Output the [x, y] coordinate of the center of the cell containing the given text.  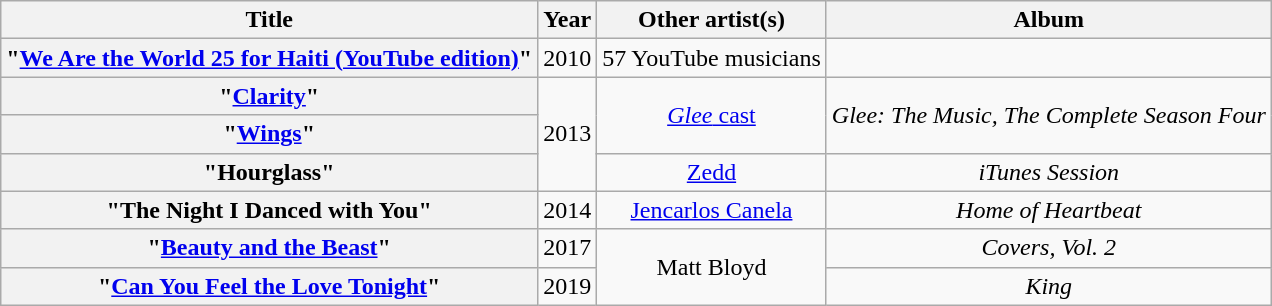
2010 [568, 58]
"Wings" [270, 134]
Covers, Vol. 2 [1048, 248]
2014 [568, 210]
King [1048, 286]
Year [568, 20]
Jencarlos Canela [712, 210]
"Beauty and the Beast" [270, 248]
"Hourglass" [270, 172]
"We Are the World 25 for Haiti (YouTube edition)" [270, 58]
2017 [568, 248]
"Can You Feel the Love Tonight" [270, 286]
Home of Heartbeat [1048, 210]
Matt Bloyd [712, 267]
Album [1048, 20]
Glee cast [712, 115]
Other artist(s) [712, 20]
57 YouTube musicians [712, 58]
Glee: The Music, The Complete Season Four [1048, 115]
"Clarity" [270, 96]
Title [270, 20]
2019 [568, 286]
Zedd [712, 172]
2013 [568, 134]
iTunes Session [1048, 172]
"The Night I Danced with You" [270, 210]
